Find where the given text appears and provide that cell's center as (X, Y) coordinate. 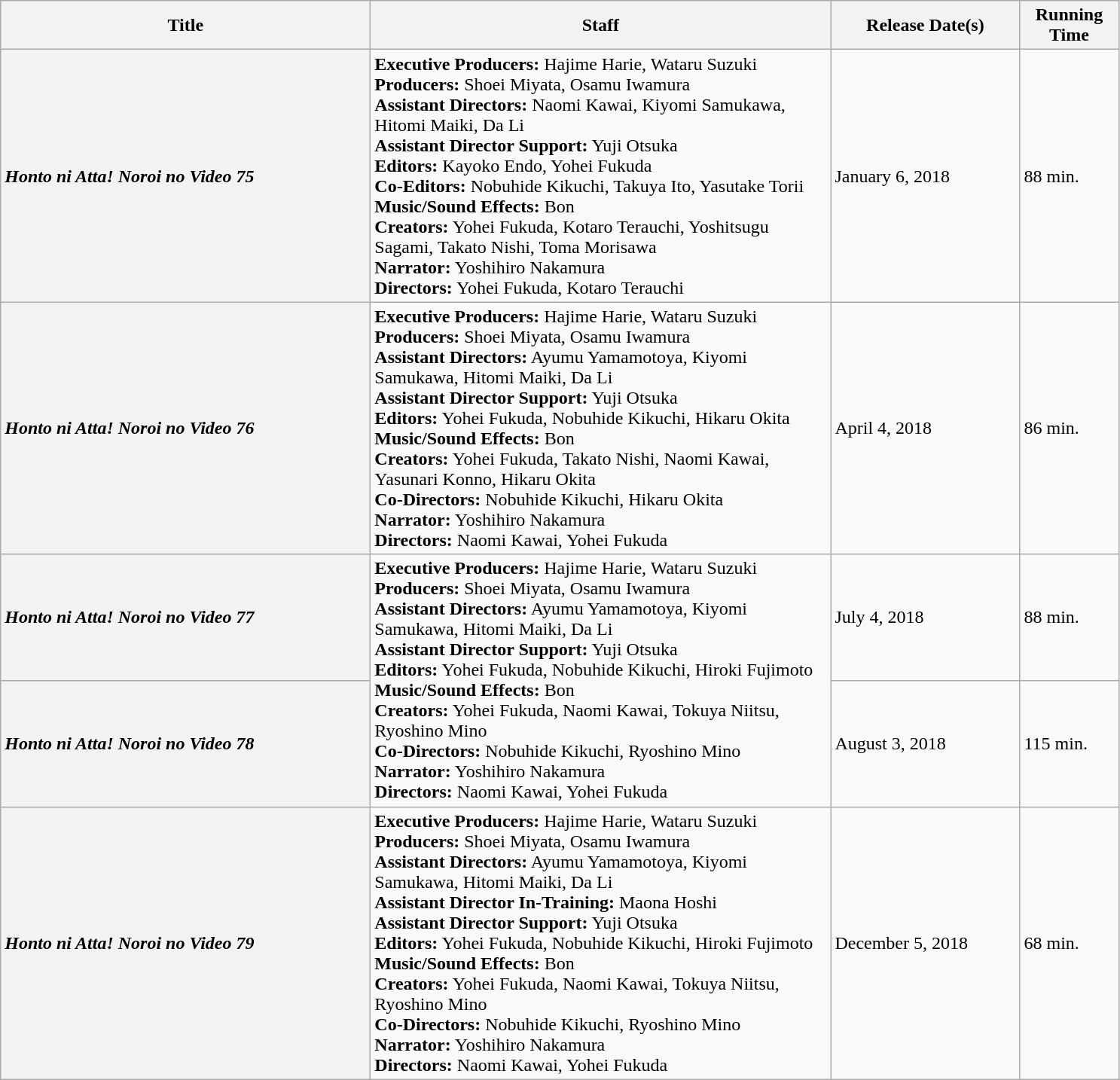
Honto ni Atta! Noroi no Video 75 (185, 176)
86 min. (1070, 428)
Title (185, 26)
68 min. (1070, 943)
115 min. (1070, 743)
August 3, 2018 (925, 743)
Honto ni Atta! Noroi no Video 76 (185, 428)
December 5, 2018 (925, 943)
Running Time (1070, 26)
Honto ni Atta! Noroi no Video 79 (185, 943)
Honto ni Atta! Noroi no Video 77 (185, 618)
January 6, 2018 (925, 176)
July 4, 2018 (925, 618)
Release Date(s) (925, 26)
Honto ni Atta! Noroi no Video 78 (185, 743)
April 4, 2018 (925, 428)
Staff (601, 26)
